Capture the cell that displays the provided text and extract its (X, Y) central coordinate. 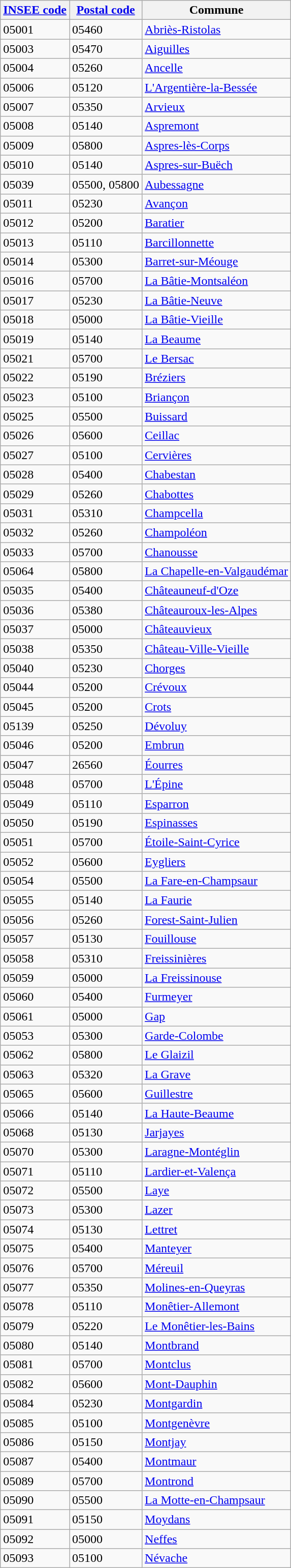
05066 (35, 1113)
05046 (35, 745)
Montgenèvre (216, 1423)
05026 (35, 436)
Gap (216, 1016)
Crévoux (216, 687)
Lardier-et-Valença (216, 1171)
Avançon (216, 203)
05086 (35, 1442)
05065 (35, 1094)
05085 (35, 1423)
Laragne-Montéglin (216, 1152)
Chabestan (216, 474)
05081 (35, 1365)
05500, 05800 (106, 184)
La Fare-en-Champsaur (216, 881)
05076 (35, 1268)
Montgardin (216, 1403)
05023 (35, 397)
05059 (35, 978)
05053 (35, 1036)
Lettret (216, 1229)
Ceillac (216, 436)
05047 (35, 765)
Éourres (216, 765)
05072 (35, 1191)
Le Bersac (216, 358)
La Grave (216, 1074)
05084 (35, 1403)
05082 (35, 1384)
Crots (216, 707)
Montjay (216, 1442)
05049 (35, 803)
05018 (35, 320)
Chabottes (216, 494)
05090 (35, 1500)
La Bâtie-Montsaléon (216, 281)
Châteauroux-les-Alpes (216, 610)
Le Monêtier-les-Bains (216, 1326)
05077 (35, 1287)
05040 (35, 668)
05075 (35, 1249)
Névache (216, 1558)
Chanousse (216, 552)
05051 (35, 842)
05060 (35, 997)
05079 (35, 1326)
Moydans (216, 1520)
05052 (35, 862)
05074 (35, 1229)
La Chapelle-en-Valgaudémar (216, 571)
Fouillouse (216, 939)
05038 (35, 649)
Jarjayes (216, 1132)
05010 (35, 165)
05029 (35, 494)
Postal code (106, 10)
Étoile-Saint-Cyrice (216, 842)
05031 (35, 513)
05006 (35, 87)
Méreuil (216, 1268)
Montclus (216, 1365)
05055 (35, 900)
05008 (35, 126)
05016 (35, 281)
05058 (35, 958)
L'Argentière-la-Bessée (216, 87)
05250 (106, 726)
Eygliers (216, 862)
La Bâtie-Vieille (216, 320)
05089 (35, 1481)
Furmeyer (216, 997)
05120 (106, 87)
05028 (35, 474)
Champcella (216, 513)
Le Glaizil (216, 1055)
La Beaume (216, 339)
05080 (35, 1345)
La Motte-en-Champsaur (216, 1500)
05320 (106, 1074)
Aubessagne (216, 184)
05093 (35, 1558)
Arvieux (216, 107)
05004 (35, 68)
Baratier (216, 223)
Aiguilles (216, 49)
Neffes (216, 1539)
Commune (216, 10)
05009 (35, 145)
Chorges (216, 668)
05003 (35, 49)
La Haute-Beaume (216, 1113)
05027 (35, 455)
Forest-Saint-Julien (216, 920)
05071 (35, 1171)
05087 (35, 1461)
Bréziers (216, 378)
05011 (35, 203)
05139 (35, 726)
Aspres-lès-Corps (216, 145)
05032 (35, 532)
Lazer (216, 1210)
05061 (35, 1016)
Châteauneuf-d'Oze (216, 591)
INSEE code (35, 10)
Barcillonnette (216, 243)
05050 (35, 823)
05025 (35, 416)
Château-Ville-Vieille (216, 649)
05062 (35, 1055)
Laye (216, 1191)
05470 (106, 49)
Aspremont (216, 126)
05056 (35, 920)
Buissard (216, 416)
Cervières (216, 455)
05073 (35, 1210)
05036 (35, 610)
05068 (35, 1132)
05039 (35, 184)
Montbrand (216, 1345)
La Faurie (216, 900)
Mont-Dauphin (216, 1384)
Manteyer (216, 1249)
05045 (35, 707)
Barret-sur-Méouge (216, 262)
Guillestre (216, 1094)
05001 (35, 29)
05037 (35, 629)
05044 (35, 687)
Molines-en-Queyras (216, 1287)
Aspres-sur-Buëch (216, 165)
05014 (35, 262)
Montrond (216, 1481)
05048 (35, 784)
05078 (35, 1307)
Embrun (216, 745)
L'Épine (216, 784)
Châteauvieux (216, 629)
Esparron (216, 803)
Ancelle (216, 68)
Espinasses (216, 823)
05091 (35, 1520)
05380 (106, 610)
05063 (35, 1074)
05007 (35, 107)
05012 (35, 223)
05064 (35, 571)
Dévoluy (216, 726)
05017 (35, 300)
05021 (35, 358)
05057 (35, 939)
05220 (106, 1326)
Abriès-Ristolas (216, 29)
05035 (35, 591)
Monêtier-Allemont (216, 1307)
05054 (35, 881)
05460 (106, 29)
Champoléon (216, 532)
05019 (35, 339)
05013 (35, 243)
Garde-Colombe (216, 1036)
05033 (35, 552)
05022 (35, 378)
Briançon (216, 397)
05070 (35, 1152)
La Freissinouse (216, 978)
Montmaur (216, 1461)
05092 (35, 1539)
La Bâtie-Neuve (216, 300)
Freissinières (216, 958)
26560 (106, 765)
